Capture the cell that displays the provided text and extract its [X, Y] central coordinate. 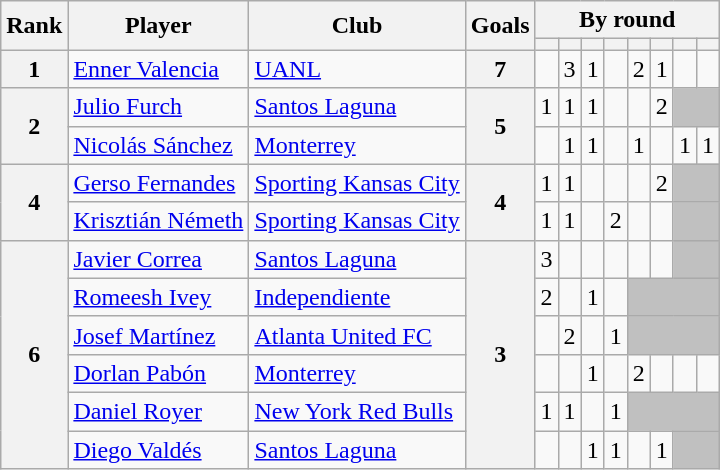
Dorlan Pabón [158, 373]
Goals [500, 26]
Atlanta United FC [357, 335]
Player [158, 26]
Club [357, 26]
Independiente [357, 297]
Javier Correa [158, 259]
Romeesh Ivey [158, 297]
6 [34, 354]
Josef Martínez [158, 335]
By round [627, 20]
Diego Valdés [158, 449]
5 [500, 126]
Julio Furch [158, 107]
Daniel Royer [158, 411]
Rank [34, 26]
Krisztián Németh [158, 221]
Enner Valencia [158, 69]
Nicolás Sánchez [158, 145]
Gerso Fernandes [158, 183]
UANL [357, 69]
New York Red Bulls [357, 411]
7 [500, 69]
